Locate the cell with the specified text and output its (X, Y) center coordinate. 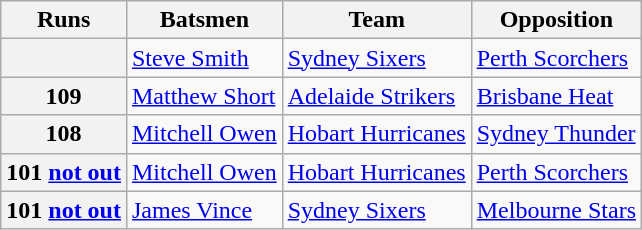
James Vince (204, 210)
Runs (64, 20)
108 (64, 134)
Team (376, 20)
Brisbane Heat (556, 96)
109 (64, 96)
Sydney Thunder (556, 134)
Batsmen (204, 20)
Steve Smith (204, 58)
Melbourne Stars (556, 210)
Adelaide Strikers (376, 96)
Opposition (556, 20)
Matthew Short (204, 96)
